Find where the given text appears and provide that cell's center as (x, y) coordinate. 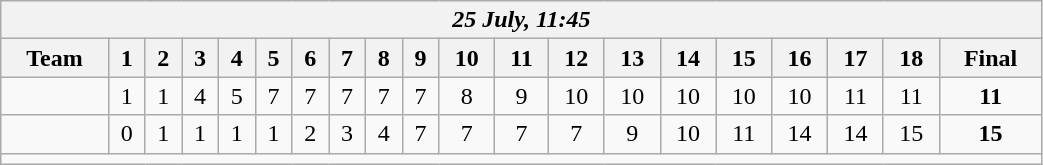
13 (632, 58)
12 (576, 58)
25 July, 11:45 (522, 20)
16 (800, 58)
0 (126, 134)
17 (856, 58)
6 (310, 58)
Team (55, 58)
Final (990, 58)
18 (911, 58)
